Capture the cell that displays the provided text and extract its (x, y) central coordinate. 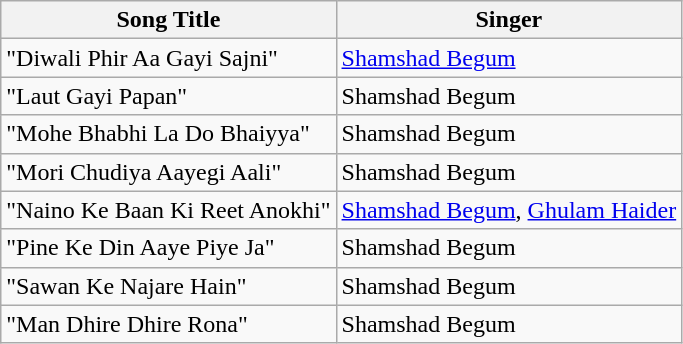
Song Title (168, 20)
"Pine Ke Din Aaye Piye Ja" (168, 248)
"Laut Gayi Papan" (168, 96)
"Diwali Phir Aa Gayi Sajni" (168, 58)
"Mori Chudiya Aayegi Aali" (168, 172)
Singer (509, 20)
"Sawan Ke Najare Hain" (168, 286)
"Man Dhire Dhire Rona" (168, 324)
Shamshad Begum, Ghulam Haider (509, 210)
"Naino Ke Baan Ki Reet Anokhi" (168, 210)
"Mohe Bhabhi La Do Bhaiyya" (168, 134)
